Return (x, y) of the center of cell containing provided text 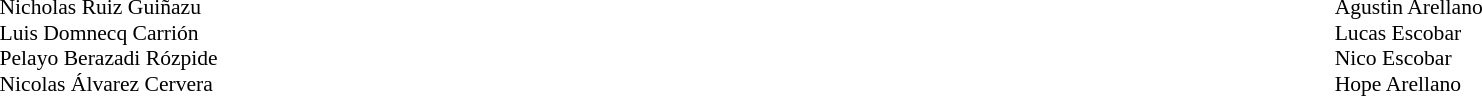
Pelayo Berazadi Rózpide (109, 59)
Luis Domnecq Carrión (109, 33)
